Determine the [x, y] coordinate at the center of the cell enclosing the given text.  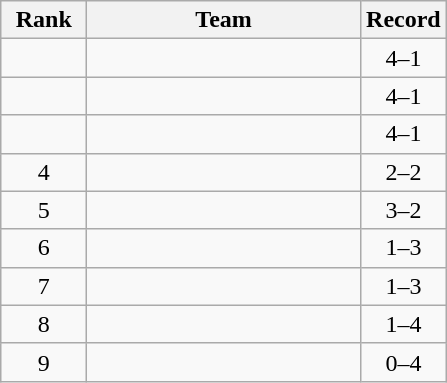
7 [44, 286]
6 [44, 248]
8 [44, 324]
2–2 [403, 172]
9 [44, 362]
Rank [44, 20]
3–2 [403, 210]
0–4 [403, 362]
Team [224, 20]
Record [403, 20]
1–4 [403, 324]
4 [44, 172]
5 [44, 210]
